Extract the [x, y] coordinate from the center of the cell holding the provided text.  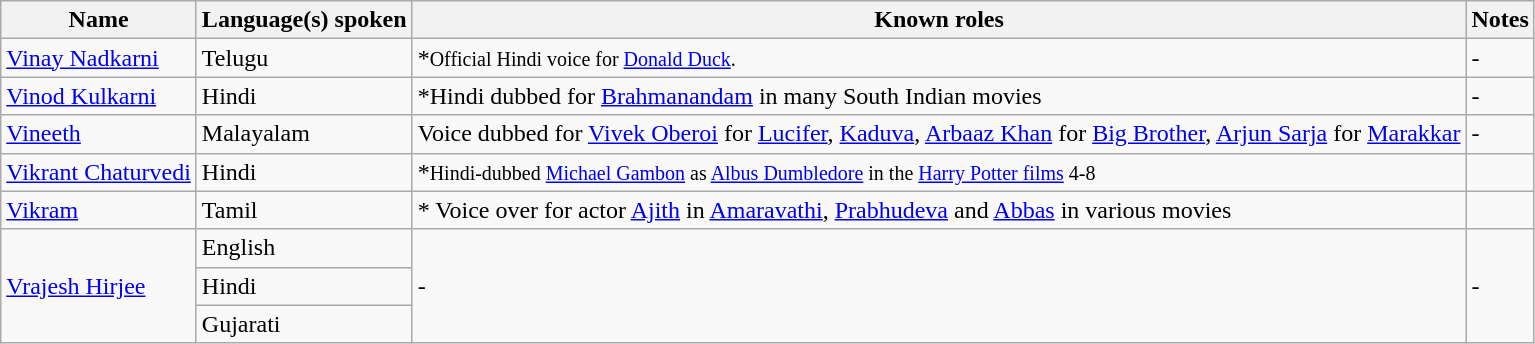
Vikram [99, 210]
Vrajesh Hirjee [99, 286]
Gujarati [304, 324]
Name [99, 20]
Vineeth [99, 134]
Known roles [939, 20]
Vikrant Chaturvedi [99, 172]
* Voice over for actor Ajith in Amaravathi, Prabhudeva and Abbas in various movies [939, 210]
Notes [1500, 20]
*Hindi dubbed for Brahmanandam in many South Indian movies [939, 96]
Language(s) spoken [304, 20]
Tamil [304, 210]
English [304, 248]
Telugu [304, 58]
*Official Hindi voice for Donald Duck. [939, 58]
Vinod Kulkarni [99, 96]
Malayalam [304, 134]
Vinay Nadkarni [99, 58]
Voice dubbed for Vivek Oberoi for Lucifer, Kaduva, Arbaaz Khan for Big Brother, Arjun Sarja for Marakkar [939, 134]
*Hindi-dubbed Michael Gambon as Albus Dumbledore in the Harry Potter films 4-8 [939, 172]
